Identify which cell holds the provided text, then report its (x, y) central coordinate. 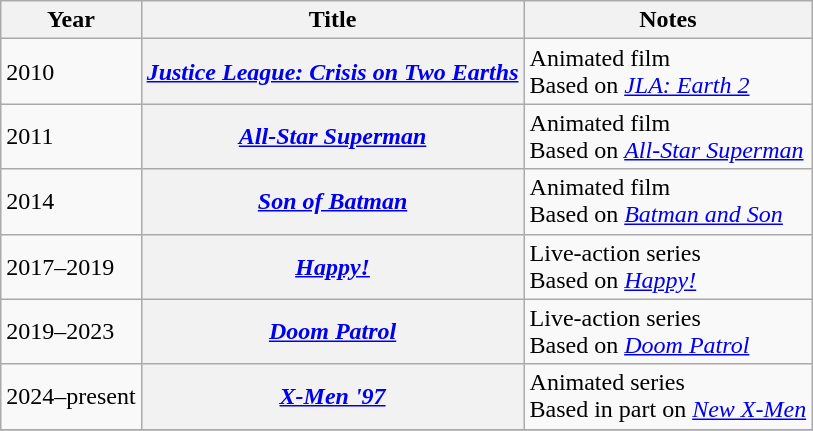
All-Star Superman (332, 136)
Animated filmBased on All-Star Superman (668, 136)
Animated filmBased on JLA: Earth 2 (668, 72)
Son of Batman (332, 202)
Notes (668, 20)
2010 (71, 72)
Happy! (332, 266)
Justice League: Crisis on Two Earths (332, 72)
Live-action seriesBased on Happy! (668, 266)
Doom Patrol (332, 332)
2024–present (71, 396)
2011 (71, 136)
2017–2019 (71, 266)
2014 (71, 202)
Live-action seriesBased on Doom Patrol (668, 332)
2019–2023 (71, 332)
Year (71, 20)
Title (332, 20)
X-Men '97 (332, 396)
Animated seriesBased in part on New X-Men (668, 396)
Animated filmBased on Batman and Son (668, 202)
